Output the (X, Y) coordinate of the center of the cell containing the given text.  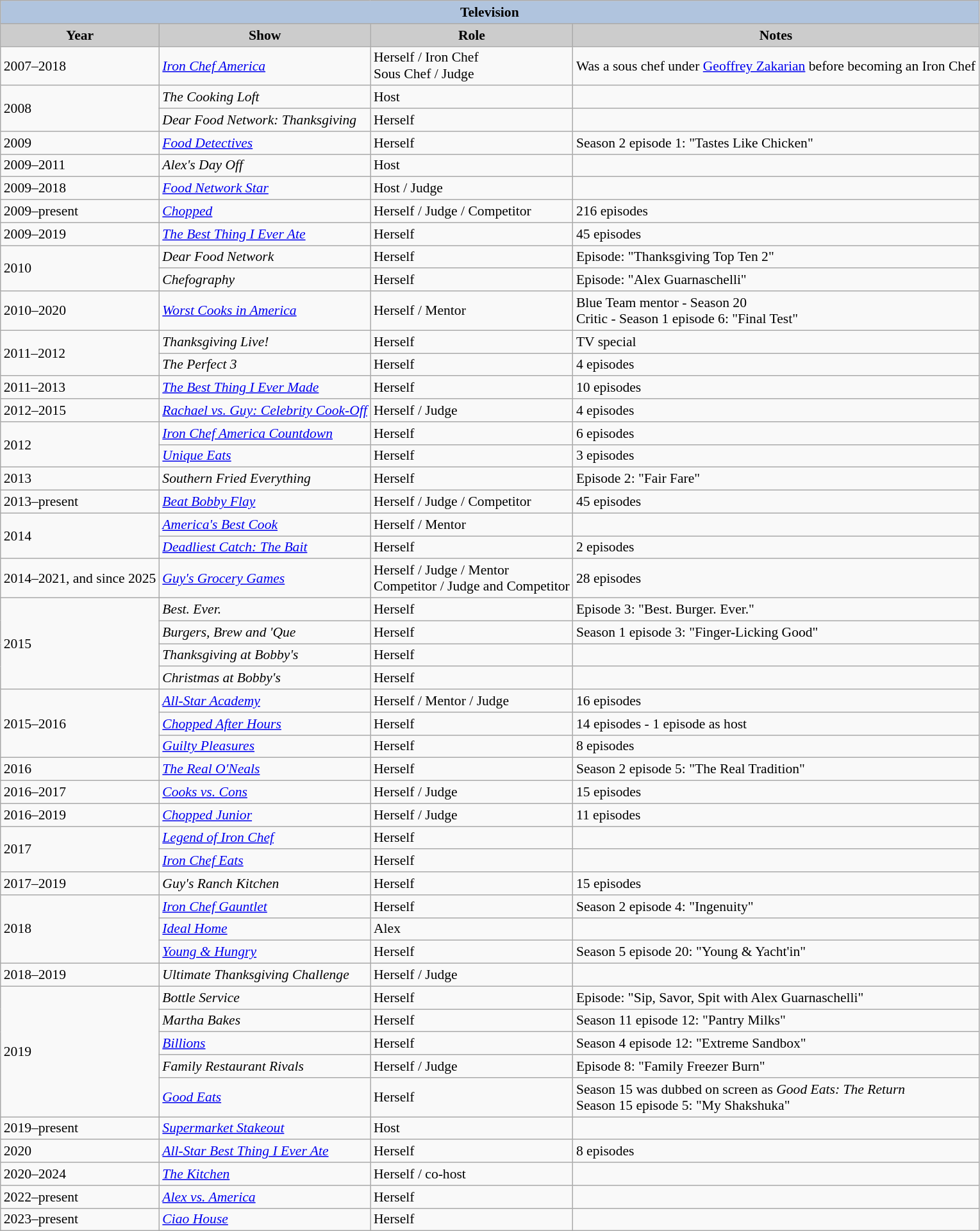
2012 (80, 445)
Legend of Iron Chef (265, 838)
Billions (265, 1044)
Food Detectives (265, 143)
Unique Eats (265, 456)
Herself / Iron Chef Sous Chef / Judge (472, 65)
Ideal Home (265, 929)
Was a sous chef under Geoffrey Zakarian before becoming an Iron Chef (776, 65)
2018–2019 (80, 975)
Cooks vs. Cons (265, 792)
Bottle Service (265, 998)
2013 (80, 479)
Alex (472, 929)
Dear Food Network (265, 257)
Alex vs. America (265, 1197)
The Real O'Neals (265, 769)
Beat Bobby Flay (265, 502)
3 episodes (776, 456)
Show (265, 35)
2015 (80, 644)
Alex's Day Off (265, 165)
11 episodes (776, 815)
2016–2019 (80, 815)
Season 2 episode 5: "The Real Tradition" (776, 769)
Season 2 episode 1: "Tastes Like Chicken" (776, 143)
Chopped (265, 212)
Thanksgiving Live! (265, 342)
2020–2024 (80, 1174)
2014–2021, and since 2025 (80, 578)
Iron Chef America (265, 65)
TV special (776, 342)
Season 5 episode 20: "Young & Yacht'in" (776, 952)
Role (472, 35)
2018 (80, 930)
Iron Chef America Countdown (265, 433)
Blue Team mentor - Season 20 Critic - Season 1 episode 6: "Final Test" (776, 310)
Year (80, 35)
All-Star Best Thing I Ever Ate (265, 1151)
Season 1 episode 3: "Finger-Licking Good" (776, 632)
The Kitchen (265, 1174)
Guilty Pleasures (265, 746)
Episode: "Sip, Savor, Spit with Alex Guarnaschelli" (776, 998)
2 episodes (776, 548)
The Best Thing I Ever Made (265, 388)
10 episodes (776, 388)
2010 (80, 268)
The Cooking Loft (265, 97)
Herself / Mentor / Judge (472, 701)
2019–present (80, 1128)
Season 11 episode 12: "Pantry Milks" (776, 1021)
2014 (80, 536)
Episode: "Thanksgiving Top Ten 2" (776, 257)
Iron Chef Gauntlet (265, 907)
All-Star Academy (265, 701)
Good Eats (265, 1098)
Season 4 episode 12: "Extreme Sandbox" (776, 1044)
2011–2013 (80, 388)
Southern Fried Everything (265, 479)
The Perfect 3 (265, 365)
28 episodes (776, 578)
2016–2017 (80, 792)
2008 (80, 109)
2015–2016 (80, 723)
Dear Food Network: Thanksgiving (265, 120)
2013–present (80, 502)
Season 15 was dubbed on screen as Good Eats: The Return Season 15 episode 5: "My Shakshuka" (776, 1098)
2009–present (80, 212)
Notes (776, 35)
Ciao House (265, 1219)
Chopped After Hours (265, 724)
Ultimate Thanksgiving Challenge (265, 975)
16 episodes (776, 701)
Deadliest Catch: The Bait (265, 548)
Host / Judge (472, 188)
2017–2019 (80, 883)
Episode 8: "Family Freezer Burn" (776, 1066)
2010–2020 (80, 310)
Thanksgiving at Bobby's (265, 655)
Young & Hungry (265, 952)
2023–present (80, 1219)
The Best Thing I Ever Ate (265, 234)
America's Best Cook (265, 524)
Burgers, Brew and 'Que (265, 632)
Television (490, 12)
Martha Bakes (265, 1021)
Worst Cooks in America (265, 310)
Episode: "Alex Guarnaschelli" (776, 280)
2020 (80, 1151)
2007–2018 (80, 65)
2009 (80, 143)
2016 (80, 769)
Season 2 episode 4: "Ingenuity" (776, 907)
2009–2018 (80, 188)
Episode 2: "Fair Fare" (776, 479)
6 episodes (776, 433)
2009–2011 (80, 165)
Guy's Grocery Games (265, 578)
Episode 3: "Best. Burger. Ever." (776, 610)
2011–2012 (80, 353)
2012–2015 (80, 410)
Rachael vs. Guy: Celebrity Cook-Off (265, 410)
Chefography (265, 280)
2022–present (80, 1197)
2009–2019 (80, 234)
2019 (80, 1051)
Best. Ever. (265, 610)
Herself / Judge / Mentor Competitor / Judge and Competitor (472, 578)
216 episodes (776, 212)
Guy's Ranch Kitchen (265, 883)
14 episodes - 1 episode as host (776, 724)
Herself / co-host (472, 1174)
Food Network Star (265, 188)
Chopped Junior (265, 815)
Iron Chef Eats (265, 861)
Family Restaurant Rivals (265, 1066)
2017 (80, 849)
Supermarket Stakeout (265, 1128)
Christmas at Bobby's (265, 678)
